Return the (x, y) coordinate for the center point of the cell that contains the specified text.  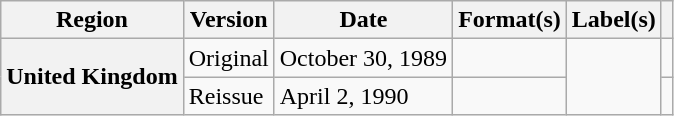
Original (228, 58)
Reissue (228, 96)
Format(s) (510, 20)
April 2, 1990 (363, 96)
Date (363, 20)
Label(s) (614, 20)
Region (92, 20)
Version (228, 20)
October 30, 1989 (363, 58)
United Kingdom (92, 77)
